Output the (X, Y) coordinate of the center of the cell containing the given text.  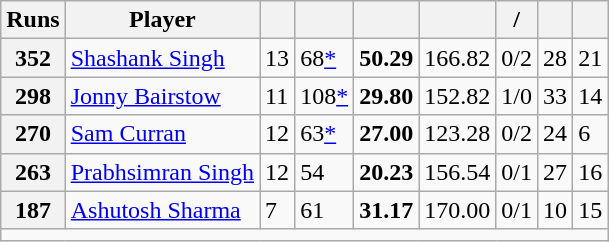
Jonny Bairstow (162, 96)
123.28 (458, 134)
Ashutosh Sharma (162, 210)
352 (33, 58)
27.00 (386, 134)
298 (33, 96)
187 (33, 210)
Player (162, 20)
29.80 (386, 96)
7 (278, 210)
11 (278, 96)
50.29 (386, 58)
Sam Curran (162, 134)
156.54 (458, 172)
31.17 (386, 210)
27 (556, 172)
/ (517, 20)
54 (324, 172)
16 (590, 172)
166.82 (458, 58)
1/0 (517, 96)
28 (556, 58)
Prabhsimran Singh (162, 172)
270 (33, 134)
68* (324, 58)
33 (556, 96)
108* (324, 96)
Runs (33, 20)
24 (556, 134)
263 (33, 172)
152.82 (458, 96)
61 (324, 210)
13 (278, 58)
21 (590, 58)
63* (324, 134)
20.23 (386, 172)
Shashank Singh (162, 58)
15 (590, 210)
14 (590, 96)
6 (590, 134)
170.00 (458, 210)
10 (556, 210)
